For the text-containing cell, return its midpoint in [x, y] coordinate format. 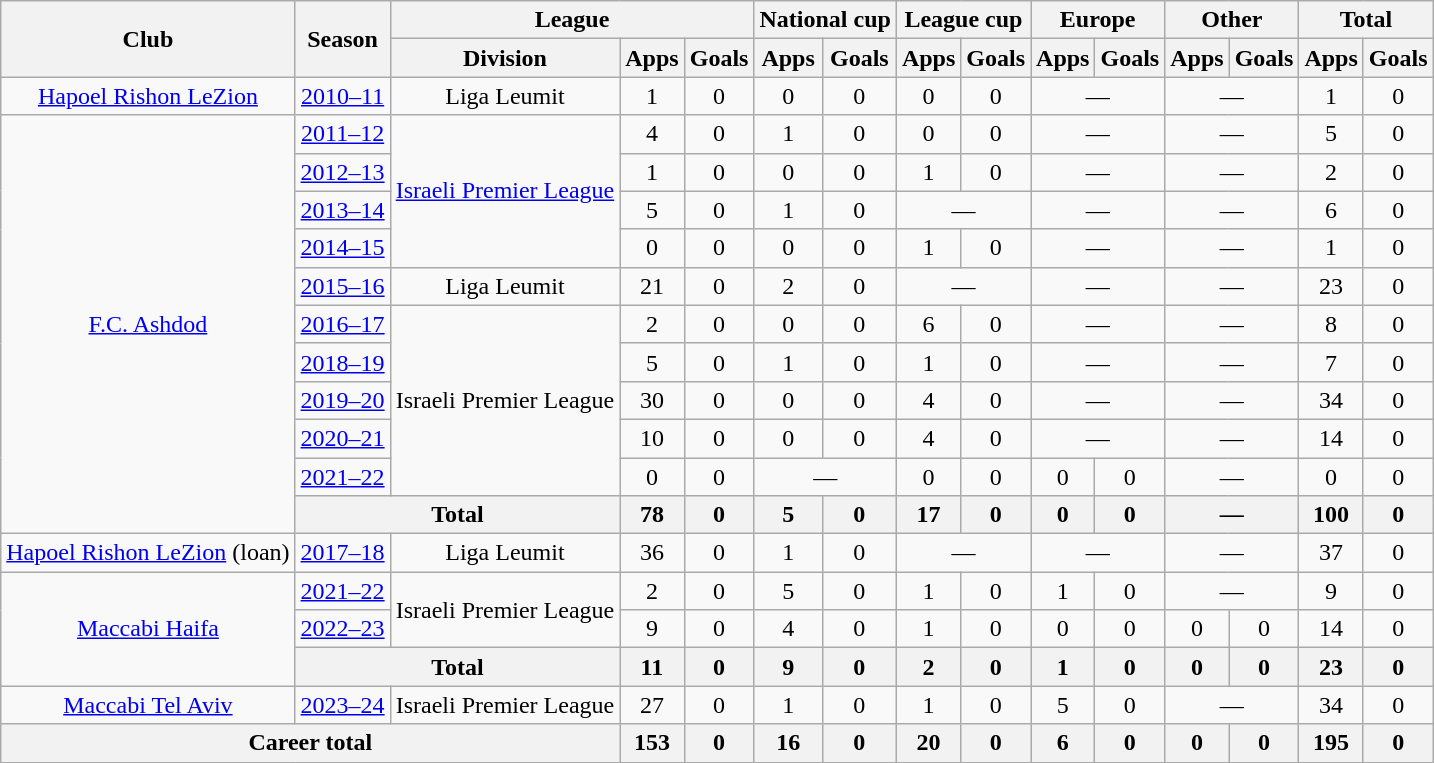
20 [928, 743]
Club [148, 39]
2023–24 [342, 705]
Hapoel Rishon LeZion [148, 96]
78 [652, 515]
16 [788, 743]
2015–16 [342, 286]
100 [1331, 515]
National cup [825, 20]
36 [652, 553]
17 [928, 515]
Maccabi Haifa [148, 629]
2012–13 [342, 172]
8 [1331, 324]
2013–14 [342, 210]
195 [1331, 743]
27 [652, 705]
Hapoel Rishon LeZion (loan) [148, 553]
2010–11 [342, 96]
21 [652, 286]
2011–12 [342, 134]
Career total [310, 743]
30 [652, 400]
153 [652, 743]
Other [1232, 20]
2020–21 [342, 438]
Europe [1098, 20]
League [572, 20]
Season [342, 39]
2017–18 [342, 553]
2016–17 [342, 324]
7 [1331, 362]
League cup [963, 20]
37 [1331, 553]
11 [652, 667]
10 [652, 438]
2019–20 [342, 400]
2014–15 [342, 248]
Division [505, 58]
2018–19 [342, 362]
F.C. Ashdod [148, 324]
Maccabi Tel Aviv [148, 705]
2022–23 [342, 629]
